Pinpoint the cell where the given text exists, returning its [X, Y] midpoint coordinate. 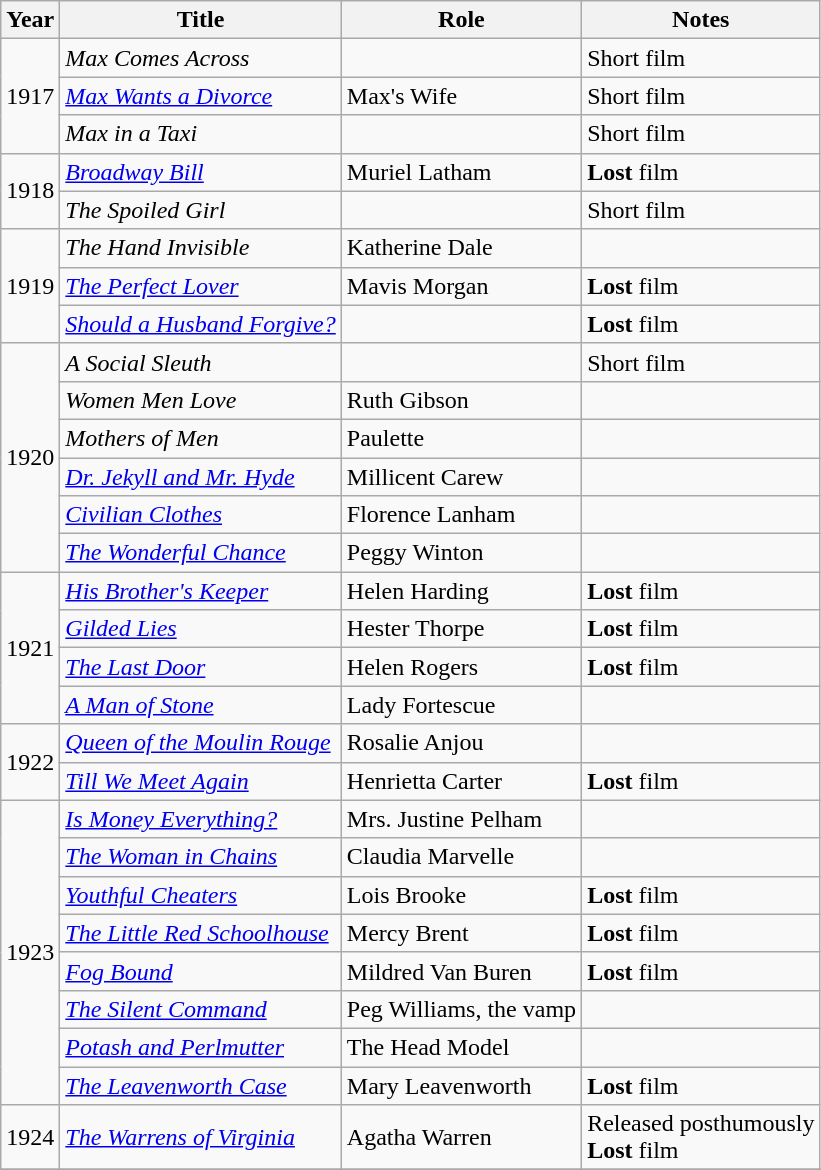
Should a Husband Forgive? [200, 324]
The Wonderful Chance [200, 553]
Notes [701, 20]
Hester Thorpe [461, 629]
Florence Lanham [461, 515]
The Hand Invisible [200, 248]
Henrietta Carter [461, 781]
Max Wants a Divorce [200, 96]
Potash and Perlmutter [200, 1047]
Mavis Morgan [461, 286]
Rosalie Anjou [461, 743]
Muriel Latham [461, 172]
Gilded Lies [200, 629]
The Head Model [461, 1047]
Till We Meet Again [200, 781]
Max's Wife [461, 96]
Paulette [461, 438]
1917 [30, 96]
1922 [30, 762]
1920 [30, 457]
The Warrens of Virginia [200, 1138]
The Perfect Lover [200, 286]
Lois Brooke [461, 895]
The Silent Command [200, 1009]
Queen of the Moulin Rouge [200, 743]
Youthful Cheaters [200, 895]
Released posthumously Lost film [701, 1138]
1919 [30, 286]
Mildred Van Buren [461, 971]
Is Money Everything? [200, 819]
A Social Sleuth [200, 362]
Peg Williams, the vamp [461, 1009]
Lady Fortescue [461, 705]
Role [461, 20]
Helen Harding [461, 591]
1918 [30, 191]
Millicent Carew [461, 477]
Agatha Warren [461, 1138]
Civilian Clothes [200, 515]
The Little Red Schoolhouse [200, 933]
1923 [30, 952]
Dr. Jekyll and Mr. Hyde [200, 477]
1924 [30, 1138]
Year [30, 20]
Peggy Winton [461, 553]
Broadway Bill [200, 172]
Max in a Taxi [200, 134]
Fog Bound [200, 971]
Katherine Dale [461, 248]
A Man of Stone [200, 705]
Ruth Gibson [461, 400]
The Leavenworth Case [200, 1085]
His Brother's Keeper [200, 591]
Helen Rogers [461, 667]
Mrs. Justine Pelham [461, 819]
Claudia Marvelle [461, 857]
Mercy Brent [461, 933]
Women Men Love [200, 400]
The Spoiled Girl [200, 210]
1921 [30, 648]
Mary Leavenworth [461, 1085]
The Woman in Chains [200, 857]
Title [200, 20]
The Last Door [200, 667]
Mothers of Men [200, 438]
Max Comes Across [200, 58]
